Determine the [x, y] coordinate at the center of the cell enclosing the given text.  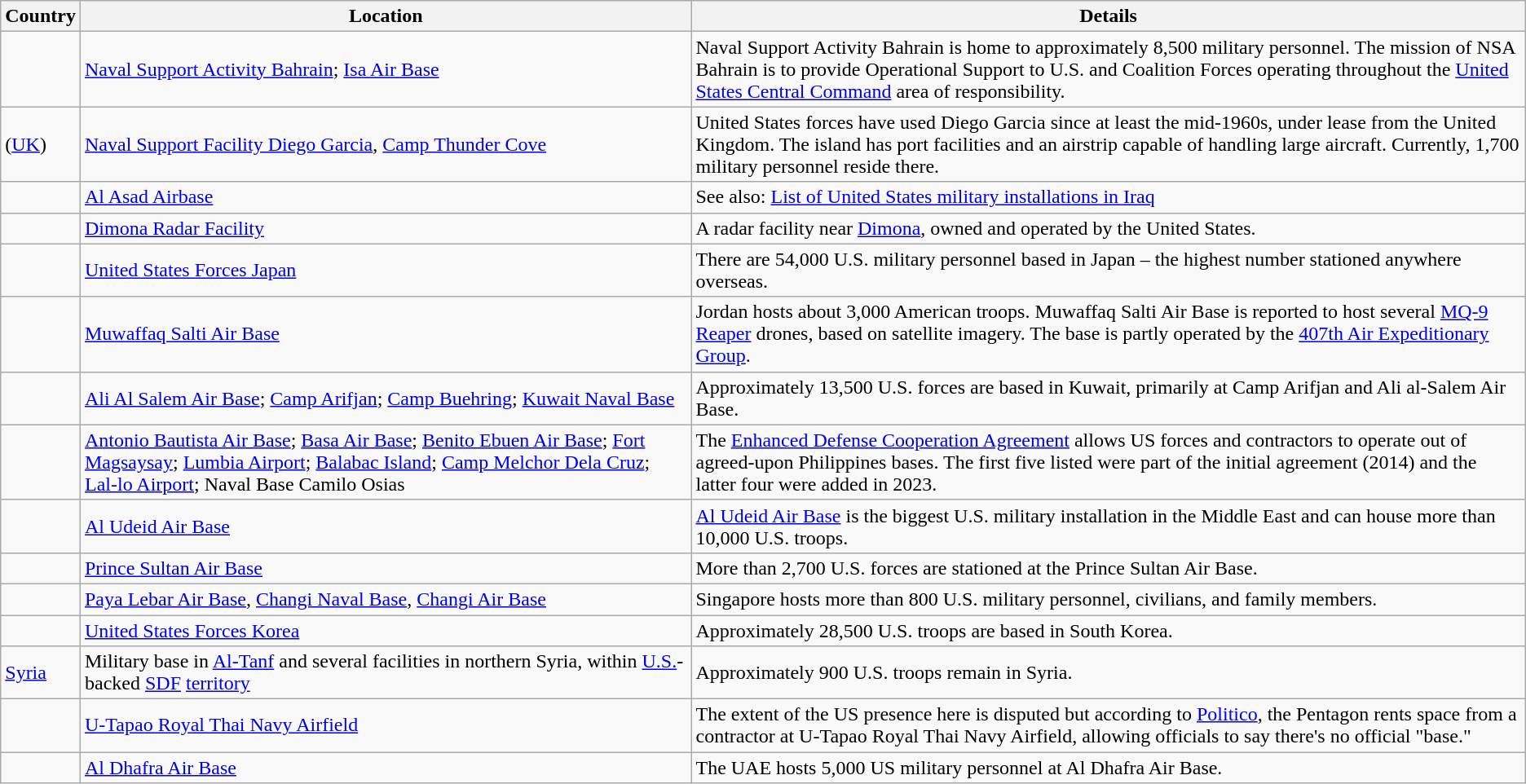
Muwaffaq Salti Air Base [385, 334]
Military base in Al-Tanf and several facilities in northern Syria, within U.S.-backed SDF territory [385, 673]
Naval Support Facility Diego Garcia, Camp Thunder Cove [385, 144]
Location [385, 16]
Al Udeid Air Base is the biggest U.S. military installation in the Middle East and can house more than 10,000 U.S. troops. [1109, 526]
Al Udeid Air Base [385, 526]
U-Tapao Royal Thai Navy Airfield [385, 725]
Approximately 900 U.S. troops remain in Syria. [1109, 673]
Naval Support Activity Bahrain; Isa Air Base [385, 69]
Al Dhafra Air Base [385, 768]
Syria [41, 673]
The UAE hosts 5,000 US military personnel at Al Dhafra Air Base. [1109, 768]
Singapore hosts more than 800 U.S. military personnel, civilians, and family members. [1109, 599]
Paya Lebar Air Base, Changi Naval Base, Changi Air Base [385, 599]
Details [1109, 16]
Dimona Radar Facility [385, 228]
United States Forces Korea [385, 630]
Approximately 13,500 U.S. forces are based in Kuwait, primarily at Camp Arifjan and Ali al-Salem Air Base. [1109, 398]
Ali Al Salem Air Base; Camp Arifjan; Camp Buehring; Kuwait Naval Base [385, 398]
Prince Sultan Air Base [385, 568]
Al Asad Airbase [385, 197]
Country [41, 16]
A radar facility near Dimona, owned and operated by the United States. [1109, 228]
There are 54,000 U.S. military personnel based in Japan – the highest number stationed anywhere overseas. [1109, 271]
See also: List of United States military installations in Iraq [1109, 197]
Approximately 28,500 U.S. troops are based in South Korea. [1109, 630]
United States Forces Japan [385, 271]
More than 2,700 U.S. forces are stationed at the Prince Sultan Air Base. [1109, 568]
(UK) [41, 144]
